Output the [X, Y] coordinate of the center of the cell containing the given text.  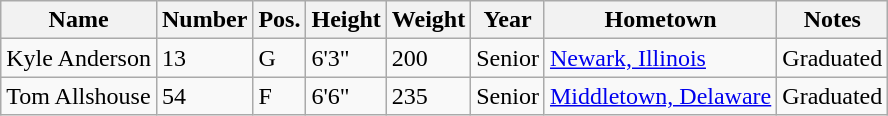
Pos. [280, 20]
Number [204, 20]
Middletown, Delaware [660, 96]
200 [428, 58]
Tom Allshouse [79, 96]
6'6" [346, 96]
Newark, Illinois [660, 58]
54 [204, 96]
F [280, 96]
235 [428, 96]
Name [79, 20]
Weight [428, 20]
13 [204, 58]
Kyle Anderson [79, 58]
Notes [832, 20]
6'3" [346, 58]
Hometown [660, 20]
Year [508, 20]
G [280, 58]
Height [346, 20]
